From the cell containing the given text, extract its center point as [x, y] coordinate. 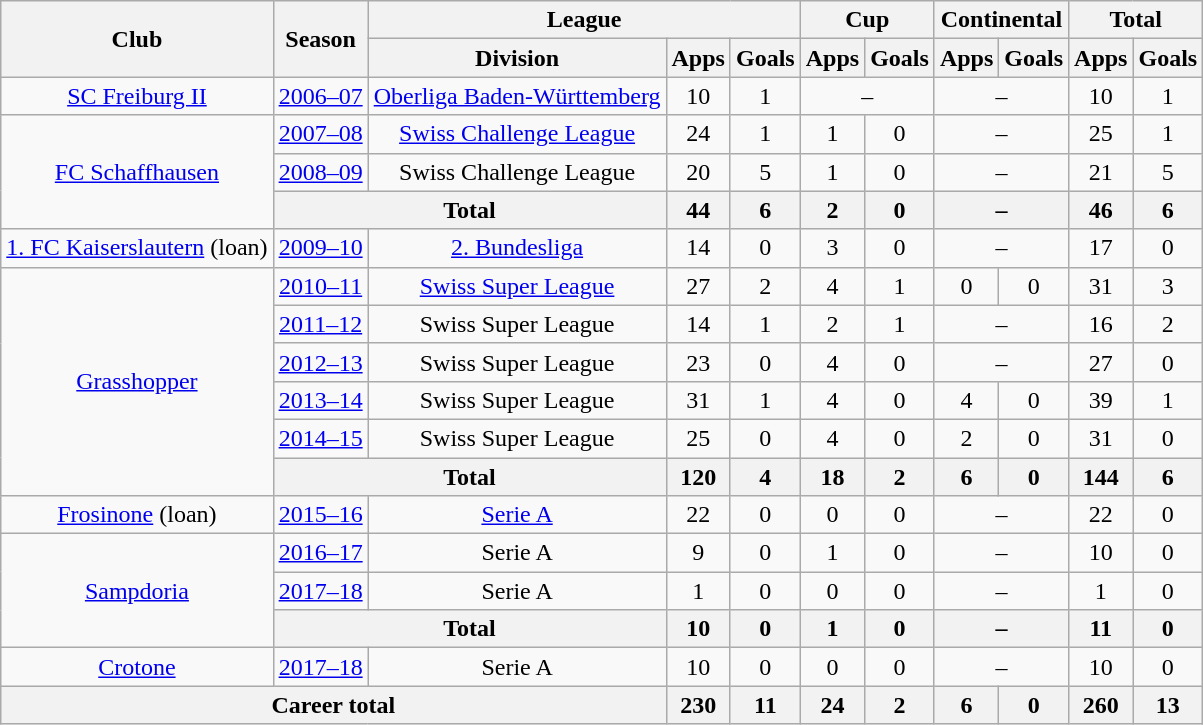
13 [1168, 705]
1. FC Kaiserslautern (loan) [137, 248]
2011–12 [320, 324]
20 [698, 172]
144 [1101, 477]
44 [698, 210]
21 [1101, 172]
Continental [1001, 20]
2009–10 [320, 248]
9 [698, 553]
2006–07 [320, 96]
16 [1101, 324]
Division [517, 58]
SC Freiburg II [137, 96]
2010–11 [320, 286]
120 [698, 477]
Sampdoria [137, 591]
2013–14 [320, 400]
2012–13 [320, 362]
23 [698, 362]
Crotone [137, 667]
18 [832, 477]
2. Bundesliga [517, 248]
2015–16 [320, 515]
Frosinone (loan) [137, 515]
2007–08 [320, 134]
Season [320, 39]
2016–17 [320, 553]
FC Schaffhausen [137, 172]
Oberliga Baden-Württemberg [517, 96]
League [584, 20]
39 [1101, 400]
2014–15 [320, 438]
260 [1101, 705]
2008–09 [320, 172]
46 [1101, 210]
Grasshopper [137, 381]
Career total [334, 705]
Cup [867, 20]
Club [137, 39]
17 [1101, 248]
230 [698, 705]
